For the text-containing cell, return its midpoint in (X, Y) coordinate format. 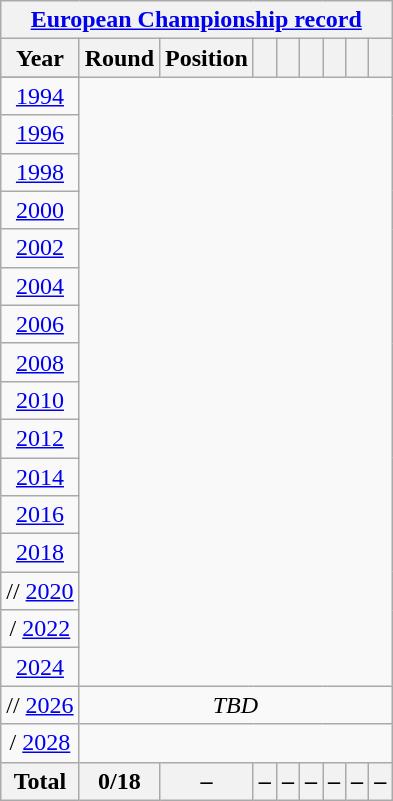
1998 (40, 172)
Position (207, 58)
European Championship record (196, 20)
2004 (40, 286)
2002 (40, 248)
0/18 (119, 781)
TBD (236, 705)
/ 2022 (40, 629)
2000 (40, 210)
2008 (40, 362)
2010 (40, 400)
2024 (40, 667)
2012 (40, 438)
2016 (40, 515)
Total (40, 781)
1994 (40, 96)
// 2026 (40, 705)
2014 (40, 477)
/ 2028 (40, 743)
2006 (40, 324)
// 2020 (40, 591)
1996 (40, 134)
Year (40, 58)
Round (119, 58)
2018 (40, 553)
